Search for the cell housing the specified text and yield its (x, y) center coordinate. 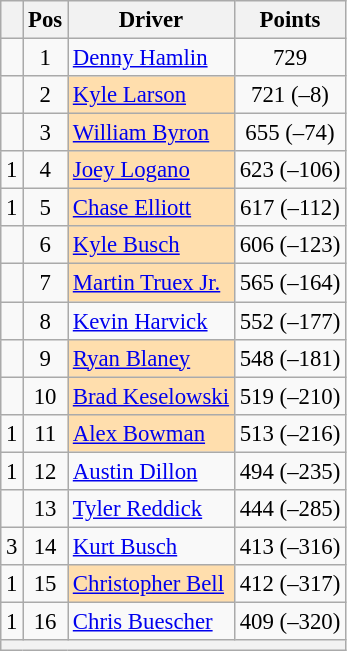
Kyle Larson (152, 95)
606 (–123) (290, 245)
Brad Keselowski (152, 396)
14 (46, 546)
Joey Logano (152, 170)
Driver (152, 20)
10 (46, 396)
Pos (46, 20)
Tyler Reddick (152, 509)
Chase Elliott (152, 208)
494 (–235) (290, 471)
2 (46, 95)
15 (46, 584)
729 (290, 58)
Austin Dillon (152, 471)
Christopher Bell (152, 584)
Kurt Busch (152, 546)
Alex Bowman (152, 433)
548 (–181) (290, 358)
655 (–74) (290, 133)
13 (46, 509)
8 (46, 321)
7 (46, 283)
721 (–8) (290, 95)
5 (46, 208)
Chris Buescher (152, 621)
412 (–317) (290, 584)
Denny Hamlin (152, 58)
William Byron (152, 133)
409 (–320) (290, 621)
552 (–177) (290, 321)
413 (–316) (290, 546)
9 (46, 358)
617 (–112) (290, 208)
513 (–216) (290, 433)
6 (46, 245)
Points (290, 20)
Kyle Busch (152, 245)
565 (–164) (290, 283)
12 (46, 471)
623 (–106) (290, 170)
4 (46, 170)
Kevin Harvick (152, 321)
444 (–285) (290, 509)
11 (46, 433)
Ryan Blaney (152, 358)
16 (46, 621)
519 (–210) (290, 396)
Martin Truex Jr. (152, 283)
